Provide the [X, Y] coordinate of the cell's center where the given text is located.  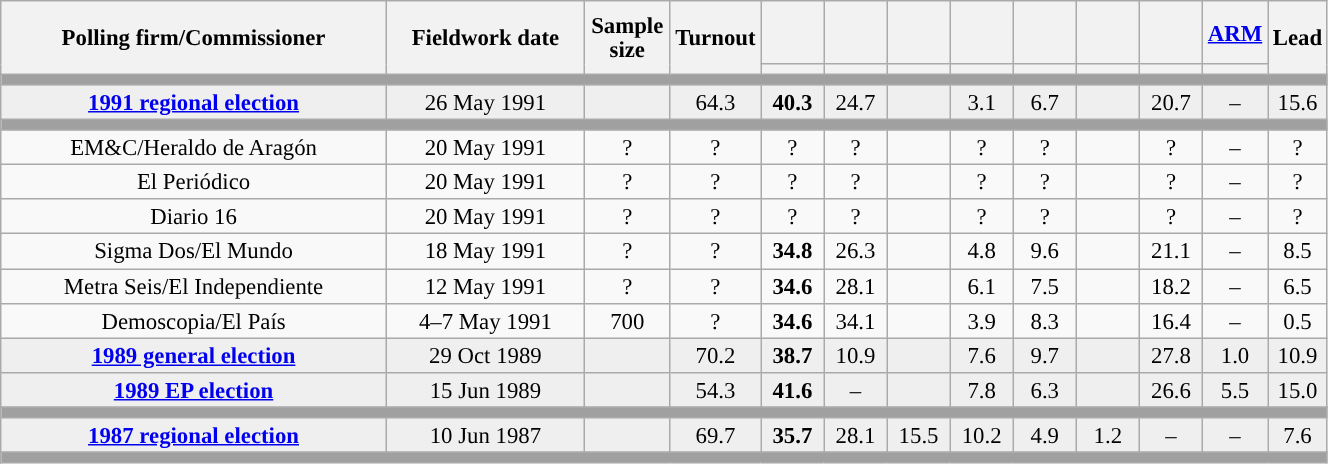
6.3 [1044, 390]
3.9 [982, 320]
El Periódico [194, 182]
70.2 [716, 356]
7.8 [982, 390]
20.7 [1170, 102]
27.8 [1170, 356]
18 May 1991 [485, 252]
54.3 [716, 390]
8.3 [1044, 320]
15.0 [1298, 390]
700 [627, 320]
1989 general election [194, 356]
Demoscopia/El País [194, 320]
10 Jun 1987 [485, 436]
8.5 [1298, 252]
69.7 [716, 436]
Metra Seis/El Independiente [194, 286]
EM&C/Heraldo de Aragón [194, 148]
26.6 [1170, 390]
24.7 [856, 102]
12 May 1991 [485, 286]
64.3 [716, 102]
1.2 [1108, 436]
21.1 [1170, 252]
41.6 [792, 390]
9.6 [1044, 252]
38.7 [792, 356]
15.6 [1298, 102]
6.7 [1044, 102]
16.4 [1170, 320]
Diario 16 [194, 218]
4–7 May 1991 [485, 320]
29 Oct 1989 [485, 356]
34.1 [856, 320]
40.3 [792, 102]
7.5 [1044, 286]
5.5 [1234, 390]
15 Jun 1989 [485, 390]
Sample size [627, 38]
4.8 [982, 252]
0.5 [1298, 320]
1989 EP election [194, 390]
35.7 [792, 436]
34.8 [792, 252]
26 May 1991 [485, 102]
9.7 [1044, 356]
4.9 [1044, 436]
1987 regional election [194, 436]
15.5 [918, 436]
1991 regional election [194, 102]
10.2 [982, 436]
18.2 [1170, 286]
Sigma Dos/El Mundo [194, 252]
3.1 [982, 102]
Lead [1298, 38]
26.3 [856, 252]
1.0 [1234, 356]
Turnout [716, 38]
Polling firm/Commissioner [194, 38]
6.1 [982, 286]
ARM [1234, 32]
Fieldwork date [485, 38]
6.5 [1298, 286]
